Provide the [x, y] coordinate of the cell's center where the given text is located.  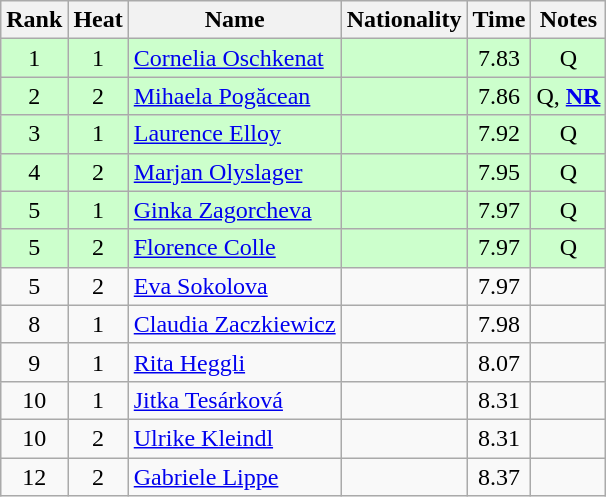
Mihaela Pogăcean [234, 96]
Jitka Tesárková [234, 400]
7.83 [499, 58]
4 [34, 172]
7.86 [499, 96]
Gabriele Lippe [234, 477]
Notes [568, 20]
9 [34, 362]
Heat [98, 20]
Ginka Zagorcheva [234, 210]
7.95 [499, 172]
7.92 [499, 134]
Cornelia Oschkenat [234, 58]
Laurence Elloy [234, 134]
3 [34, 134]
Name [234, 20]
Rita Heggli [234, 362]
Marjan Olyslager [234, 172]
Nationality [404, 20]
12 [34, 477]
Ulrike Kleindl [234, 438]
Q, NR [568, 96]
Rank [34, 20]
8 [34, 324]
Florence Colle [234, 248]
Eva Sokolova [234, 286]
8.37 [499, 477]
8.07 [499, 362]
Time [499, 20]
Claudia Zaczkiewicz [234, 324]
7.98 [499, 324]
